Scan for the cell matching the given text and deliver its (X, Y) coordinate at center. 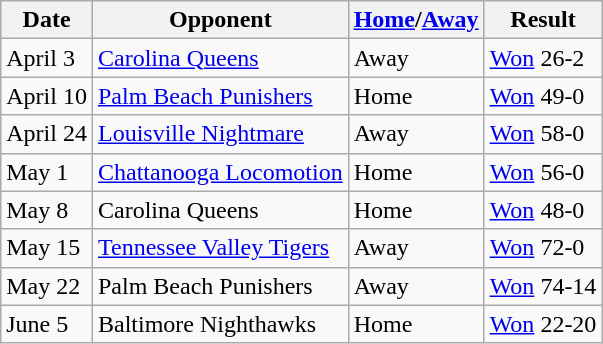
Opponent (220, 20)
Won 48-0 (543, 210)
Home/Away (416, 20)
Chattanooga Locomotion (220, 172)
Baltimore Nighthawks (220, 324)
Won 22-20 (543, 324)
May 22 (47, 286)
Louisville Nightmare (220, 134)
Result (543, 20)
May 1 (47, 172)
Won 26-2 (543, 58)
Won 49-0 (543, 96)
Won 72-0 (543, 248)
Won 56-0 (543, 172)
Won 58-0 (543, 134)
April 3 (47, 58)
May 8 (47, 210)
Tennessee Valley Tigers (220, 248)
May 15 (47, 248)
April 24 (47, 134)
April 10 (47, 96)
Date (47, 20)
Won 74-14 (543, 286)
June 5 (47, 324)
